Detect which cell encompasses the target text, then output its (X, Y) center coordinate. 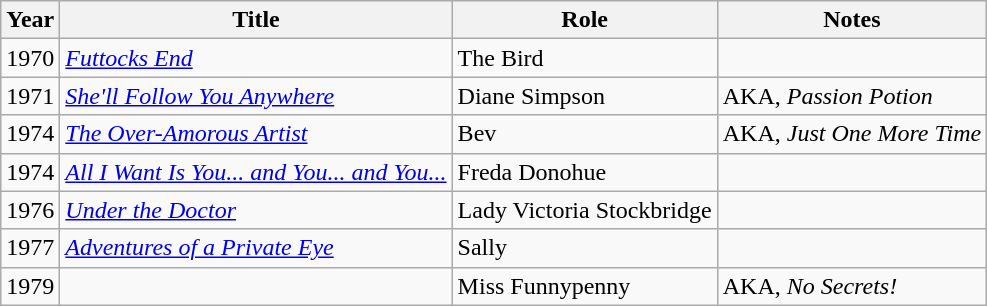
Year (30, 20)
Lady Victoria Stockbridge (584, 210)
1971 (30, 96)
Title (256, 20)
Notes (852, 20)
AKA, No Secrets! (852, 286)
1976 (30, 210)
AKA, Just One More Time (852, 134)
AKA, Passion Potion (852, 96)
The Over-Amorous Artist (256, 134)
1977 (30, 248)
She'll Follow You Anywhere (256, 96)
Diane Simpson (584, 96)
1970 (30, 58)
1979 (30, 286)
The Bird (584, 58)
Adventures of a Private Eye (256, 248)
Freda Donohue (584, 172)
Role (584, 20)
Futtocks End (256, 58)
Bev (584, 134)
All I Want Is You... and You... and You... (256, 172)
Sally (584, 248)
Under the Doctor (256, 210)
Miss Funnypenny (584, 286)
